From the cell containing the given text, extract its center point as (x, y) coordinate. 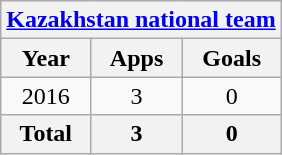
2016 (46, 96)
Total (46, 134)
Apps (136, 58)
Year (46, 58)
Kazakhstan national team (141, 20)
Goals (232, 58)
